Capture the cell that displays the provided text and extract its [X, Y] central coordinate. 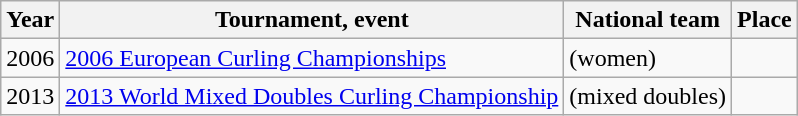
2013 [30, 96]
2006 [30, 58]
Tournament, event [312, 20]
2013 World Mixed Doubles Curling Championship [312, 96]
Place [765, 20]
2006 European Curling Championships [312, 58]
Year [30, 20]
(mixed doubles) [648, 96]
National team [648, 20]
(women) [648, 58]
